Locate the cell with the specified text and output its (X, Y) center coordinate. 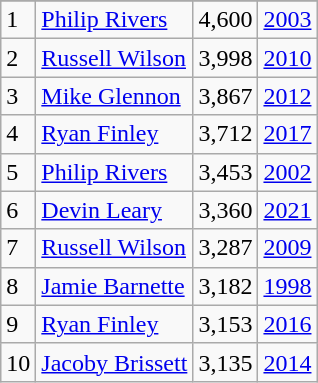
3 (18, 96)
4 (18, 134)
2014 (288, 362)
3,287 (226, 248)
2016 (288, 324)
2002 (288, 172)
3,182 (226, 286)
2017 (288, 134)
8 (18, 286)
2003 (288, 20)
4,600 (226, 20)
3,135 (226, 362)
5 (18, 172)
Jacoby Brissett (114, 362)
2 (18, 58)
9 (18, 324)
10 (18, 362)
1 (18, 20)
2009 (288, 248)
2012 (288, 96)
6 (18, 210)
3,153 (226, 324)
Mike Glennon (114, 96)
3,360 (226, 210)
3,867 (226, 96)
3,453 (226, 172)
2010 (288, 58)
3,712 (226, 134)
1998 (288, 286)
Jamie Barnette (114, 286)
Devin Leary (114, 210)
2021 (288, 210)
3,998 (226, 58)
7 (18, 248)
